Detect which cell encompasses the target text, then output its (x, y) center coordinate. 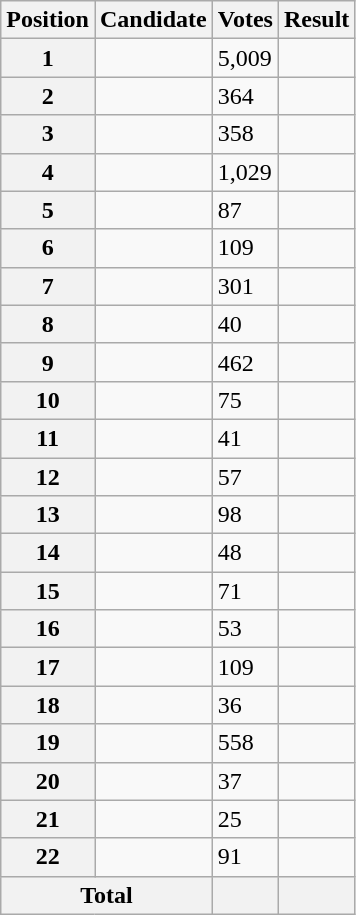
8 (48, 324)
Candidate (153, 20)
Total (107, 895)
91 (245, 857)
18 (48, 705)
71 (245, 591)
Result (316, 20)
Votes (245, 20)
75 (245, 400)
358 (245, 134)
40 (245, 324)
13 (48, 515)
20 (48, 781)
16 (48, 629)
5 (48, 210)
10 (48, 400)
301 (245, 286)
57 (245, 477)
5,009 (245, 58)
53 (245, 629)
462 (245, 362)
2 (48, 96)
22 (48, 857)
21 (48, 819)
1,029 (245, 172)
364 (245, 96)
4 (48, 172)
36 (245, 705)
Position (48, 20)
37 (245, 781)
17 (48, 667)
6 (48, 248)
1 (48, 58)
12 (48, 477)
7 (48, 286)
48 (245, 553)
3 (48, 134)
25 (245, 819)
41 (245, 438)
558 (245, 743)
11 (48, 438)
98 (245, 515)
15 (48, 591)
19 (48, 743)
87 (245, 210)
9 (48, 362)
14 (48, 553)
